Pinpoint the cell where the given text exists, returning its [x, y] midpoint coordinate. 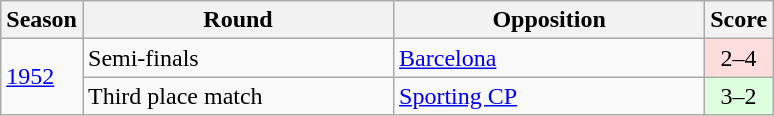
2–4 [739, 58]
1952 [42, 77]
Season [42, 20]
3–2 [739, 96]
Barcelona [550, 58]
Score [739, 20]
Opposition [550, 20]
Round [238, 20]
Sporting CP [550, 96]
Third place match [238, 96]
Semi-finals [238, 58]
